Pinpoint the cell where the given text exists, returning its (x, y) midpoint coordinate. 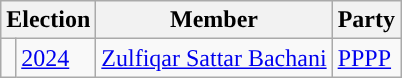
2024 (56, 58)
PPPP (366, 58)
Member (214, 20)
Election (48, 20)
Zulfiqar Sattar Bachani (214, 58)
Party (366, 20)
